Extract the [x, y] coordinate from the center of the cell holding the provided text.  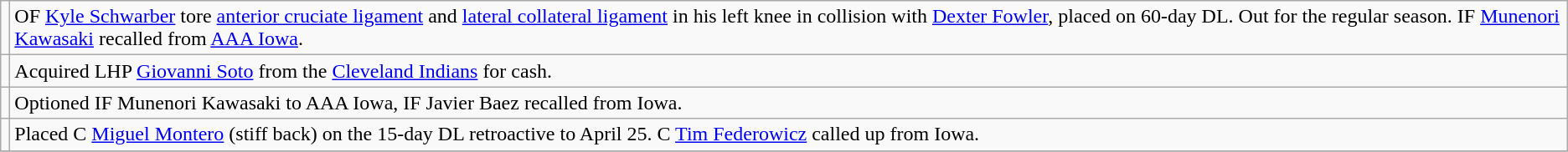
Optioned IF Munenori Kawasaki to AAA Iowa, IF Javier Baez recalled from Iowa. [789, 103]
Acquired LHP Giovanni Soto from the Cleveland Indians for cash. [789, 71]
Placed C Miguel Montero (stiff back) on the 15-day DL retroactive to April 25. C Tim Federowicz called up from Iowa. [789, 134]
